Search for the cell housing the specified text and yield its (x, y) center coordinate. 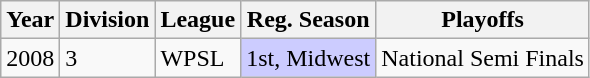
League (198, 20)
2008 (30, 58)
Reg. Season (308, 20)
National Semi Finals (483, 58)
Division (108, 20)
1st, Midwest (308, 58)
WPSL (198, 58)
Year (30, 20)
3 (108, 58)
Playoffs (483, 20)
